Output the [x, y] coordinate of the center of the cell containing the given text.  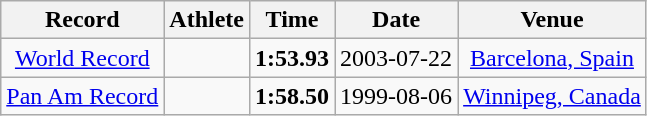
Record [82, 20]
2003-07-22 [396, 58]
Pan Am Record [82, 96]
1999-08-06 [396, 96]
1:58.50 [292, 96]
Venue [552, 20]
World Record [82, 58]
Time [292, 20]
Barcelona, Spain [552, 58]
1:53.93 [292, 58]
Athlete [207, 20]
Date [396, 20]
Winnipeg, Canada [552, 96]
